Return (x, y) of the center of cell containing provided text 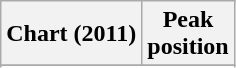
Chart (2011) (72, 34)
Peak position (188, 34)
